Search for the cell housing the specified text and yield its (X, Y) center coordinate. 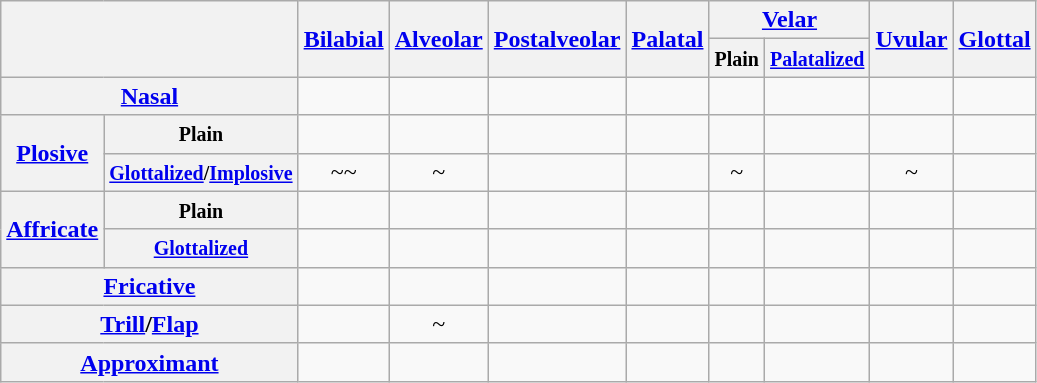
Approximant (150, 362)
Glottalized (201, 248)
Trill/Flap (150, 324)
Velar (790, 20)
Glottalized/Implosive (201, 172)
Affricate (52, 229)
Fricative (150, 286)
Palatal (668, 39)
Plosive (52, 153)
Palatalized (818, 58)
Glottal (994, 39)
Postalveolar (557, 39)
Bilabial (344, 39)
Alveolar (438, 39)
Nasal (150, 96)
~~ (344, 172)
Uvular (912, 39)
